Search for the cell housing the specified text and yield its (X, Y) center coordinate. 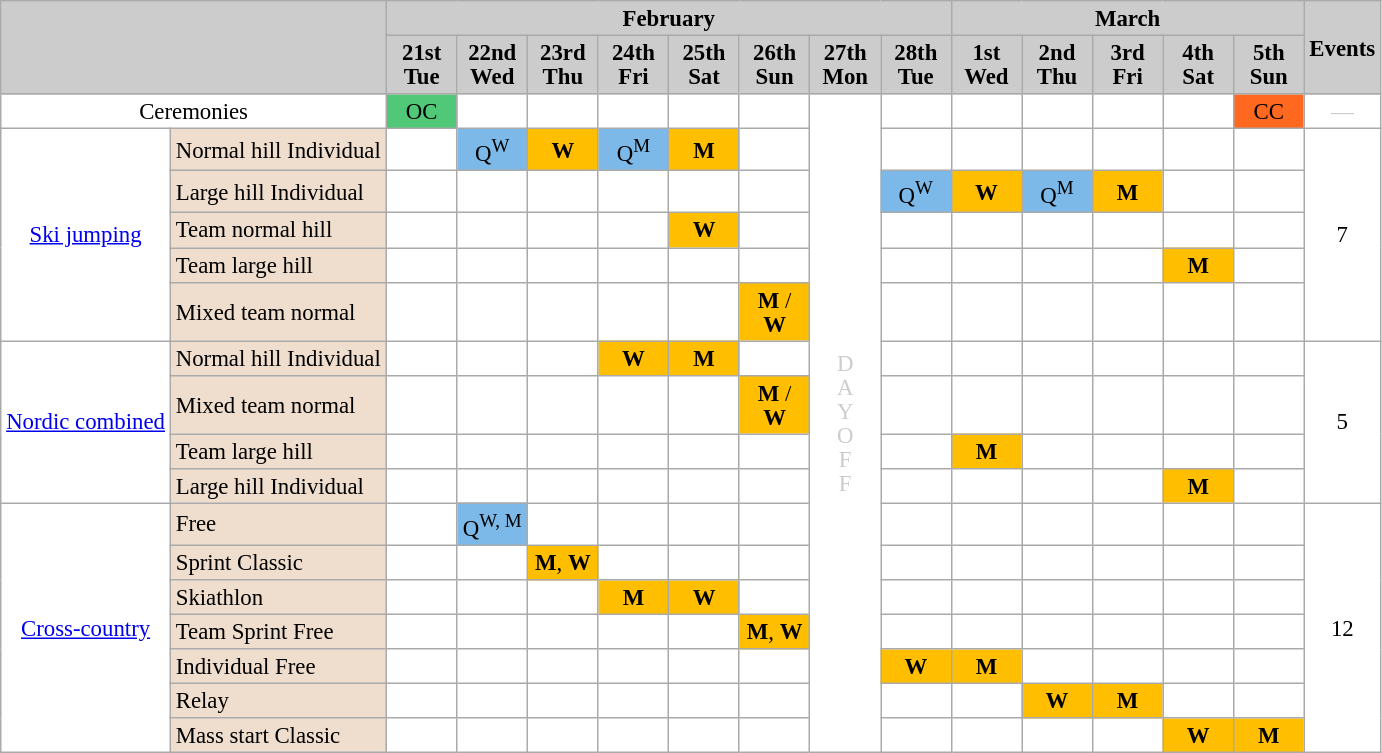
7 (1342, 235)
Team Sprint Free (278, 632)
12 (1342, 628)
Cross-country (86, 628)
CC (1268, 112)
Team normal hill (278, 230)
22ndWed (492, 66)
21stTue (422, 66)
2ndThu (1058, 66)
Events (1342, 48)
— (1342, 112)
March (1128, 18)
28thTue (916, 66)
25thSat (704, 66)
Nordic combined (86, 422)
5thSun (1268, 66)
5 (1342, 422)
24thFri (634, 66)
QW, M (492, 524)
27thMon (846, 66)
Free (278, 524)
February (668, 18)
Ski jumping (86, 235)
OC (422, 112)
Mass start Classic (278, 736)
23rdThu (564, 66)
DAYOFF (846, 424)
1stWed (986, 66)
Relay (278, 702)
4thSat (1198, 66)
Skiathlon (278, 598)
Sprint Classic (278, 562)
Individual Free (278, 666)
Ceremonies (194, 112)
3rdFri (1128, 66)
26thSun (774, 66)
